Determine the (x, y) coordinate at the center of the cell enclosing the given text.  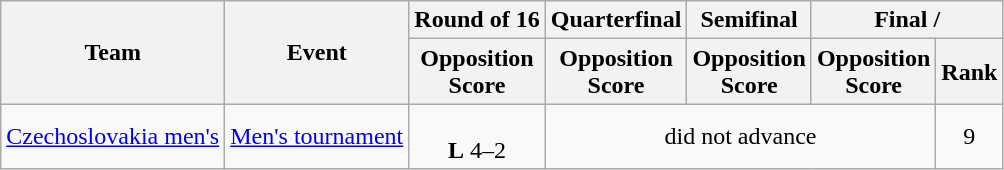
did not advance (740, 136)
L 4–2 (477, 136)
9 (970, 136)
Round of 16 (477, 20)
Rank (970, 72)
Men's tournament (317, 136)
Czechoslovakia men's (113, 136)
Team (113, 52)
Event (317, 52)
Semifinal (749, 20)
Quarterfinal (616, 20)
Final / (907, 20)
